Scan for the cell matching the given text and deliver its (x, y) coordinate at center. 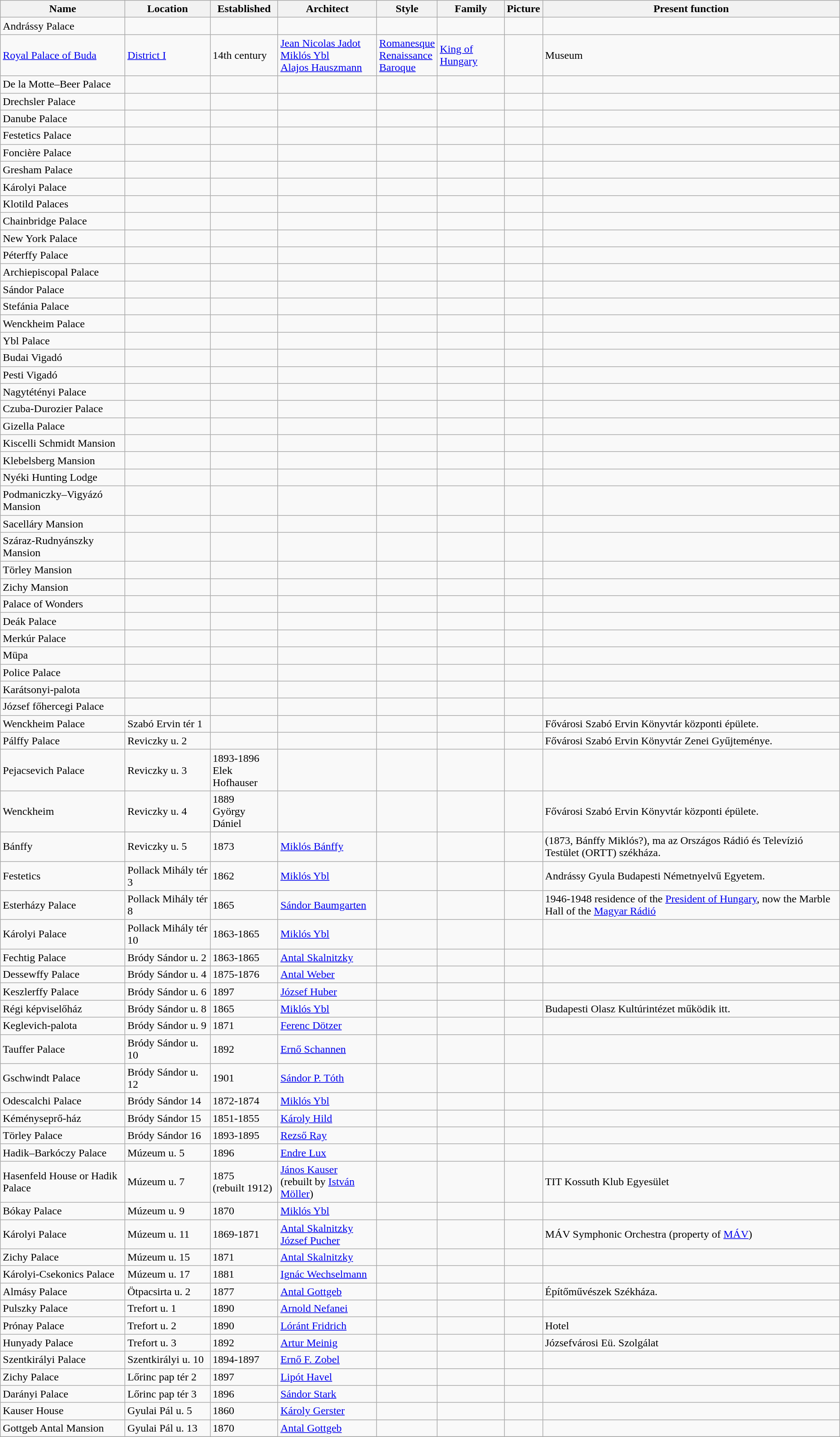
Police Palace (63, 672)
Múzeum u. 5 (167, 1152)
Gizella Palace (63, 426)
1872-1874 (244, 1101)
1875 (rebuilt 1912) (244, 1182)
Szabó Ervin tér 1 (167, 724)
Müpa (63, 655)
1873 (244, 847)
Architect (327, 9)
Miklós Bánffy (327, 847)
Trefort u. 3 (167, 1343)
1893-1896 Elek Hofhauser (244, 770)
Bródy Sándor u. 2 (167, 958)
Nyéki Hunting Lodge (63, 477)
1893-1895 (244, 1135)
Festetics Palace (63, 136)
Hotel (691, 1326)
1946-1948 residence of the President of Hungary, now the Marble Hall of the Magyar Rádió (691, 905)
Jean Nicolas Jadot Miklós Ybl Alajos Hauszmann (327, 55)
Andrássy Palace (63, 26)
(1873, Bánffy Miklós?), ma az Országos Rádió és Televízió Testület (ORTT) székháza. (691, 847)
14th century (244, 55)
Pejacsevich Palace (63, 770)
Szentkirályi Palace (63, 1360)
Antal Weber (327, 975)
De la Motte–Beer Palace (63, 84)
Pálffy Palace (63, 741)
Deák Palace (63, 621)
1881 (244, 1274)
Klebelsberg Mansion (63, 460)
Fővárosi Szabó Ervin Könyvtár Zenei Gyűjteménye. (691, 741)
Régi képviselőház (63, 1009)
Gschwindt Palace (63, 1078)
Törley Mansion (63, 570)
Keglevich-palota (63, 1026)
Antal Skalnitzky József Pucher (327, 1234)
Style (407, 9)
Rezső Ray (327, 1135)
Romanesque Renaissance Baroque (407, 55)
Ernő F. Zobel (327, 1360)
District I (167, 55)
József főhercegi Palace (63, 707)
Reviczky u. 3 (167, 770)
Kauser House (63, 1411)
Chainbridge Palace (63, 221)
Gyulai Pál u. 13 (167, 1428)
Odescalchi Palace (63, 1101)
Royal Palace of Buda (63, 55)
Bókay Palace (63, 1211)
Bródy Sándor 16 (167, 1135)
Dessewffy Palace (63, 975)
Hasenfeld House or Hadik Palace (63, 1182)
Budai Vigadó (63, 358)
1901 (244, 1078)
Trefort u. 1 (167, 1309)
Location (167, 9)
Pollack Mihály tér 3 (167, 875)
Bródy Sándor u. 10 (167, 1049)
Károly Hild (327, 1118)
Reviczky u. 5 (167, 847)
Bródy Sándor u. 4 (167, 975)
Bródy Sándor u. 12 (167, 1078)
King of Hungary (471, 55)
Lipót Havel (327, 1377)
Károlyi-Csekonics Palace (63, 1274)
Száraz-Rudnyánszky Mansion (63, 547)
Arnold Nefanei (327, 1309)
Sándor Stark (327, 1394)
1877 (244, 1292)
Ötpacsirta u. 2 (167, 1292)
Múzeum u. 11 (167, 1234)
Endre Lux (327, 1152)
Stefánia Palace (63, 307)
Bánffy (63, 847)
Hunyady Palace (63, 1343)
Hadik–Barkóczy Palace (63, 1152)
Ernő Schannen (327, 1049)
1869-1871 (244, 1234)
Andrássy Gyula Budapesti Németnyelvű Egyetem. (691, 875)
Wenckheim (63, 811)
Present function (691, 9)
Józsefvárosi Eü. Szolgálat (691, 1343)
Kéményseprő-ház (63, 1118)
Tauffer Palace (63, 1049)
Ignác Wechselmann (327, 1274)
Palace of Wonders (63, 604)
Sándor Baumgarten (327, 905)
Pollack Mihály tér 8 (167, 905)
Archiepiscopal Palace (63, 272)
Károly Gerster (327, 1411)
Drechsler Palace (63, 101)
Darányi Palace (63, 1394)
Reviczky u. 2 (167, 741)
Klotild Palaces (63, 204)
Gresham Palace (63, 170)
Lőrinc pap tér 3 (167, 1394)
Bródy Sándor 15 (167, 1118)
Pesti Vigadó (63, 375)
Czuba-Durozier Palace (63, 409)
Gottgeb Antal Mansion (63, 1428)
1862 (244, 875)
Merkúr Palace (63, 638)
Trefort u. 2 (167, 1326)
Sacelláry Mansion (63, 524)
Museum (691, 55)
Zichy Mansion (63, 587)
Bródy Sándor 14 (167, 1101)
Gyulai Pál u. 5 (167, 1411)
Bródy Sándor u. 8 (167, 1009)
Múzeum u. 17 (167, 1274)
Family (471, 9)
Reviczky u. 4 (167, 811)
Fechtig Palace (63, 958)
Múzeum u. 7 (167, 1182)
Keszlerffy Palace (63, 992)
József Huber (327, 992)
Established (244, 9)
Ferenc Dötzer (327, 1026)
1889 György Dániel (244, 811)
Nagytétényi Palace (63, 392)
Sándor Palace (63, 290)
New York Palace (63, 238)
Lóránt Fridrich (327, 1326)
1894-1897 (244, 1360)
1851-1855 (244, 1118)
Karátsonyi-palota (63, 690)
Péterffy Palace (63, 255)
Ybl Palace (63, 341)
Esterházy Palace (63, 905)
Sándor P. Tóth (327, 1078)
MÁV Symphonic Orchestra (property of MÁV) (691, 1234)
Múzeum u. 15 (167, 1257)
Törley Palace (63, 1135)
Pulszky Palace (63, 1309)
Lőrinc pap tér 2 (167, 1377)
Bródy Sándor u. 6 (167, 992)
Foncière Palace (63, 153)
1860 (244, 1411)
Danube Palace (63, 119)
Múzeum u. 9 (167, 1211)
Pollack Mihály tér 10 (167, 935)
Almásy Palace (63, 1292)
Artur Meinig (327, 1343)
Építőművészek Székháza. (691, 1292)
Kiscelli Schmidt Mansion (63, 443)
János Kauser (rebuilt by István Möller) (327, 1182)
Name (63, 9)
Festetics (63, 875)
Prónay Palace (63, 1326)
Budapesti Olasz Kultúrintézet működik itt. (691, 1009)
Bródy Sándor u. 9 (167, 1026)
Szentkirályi u. 10 (167, 1360)
Picture (523, 9)
TIT Kossuth Klub Egyesület (691, 1182)
Podmaniczky–Vigyázó Mansion (63, 500)
1875-1876 (244, 975)
